Scan for the cell matching the given text and deliver its (X, Y) coordinate at center. 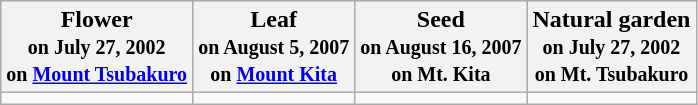
Leafon August 5, 2007on Mount Kita (274, 47)
Natural gardenon July 27, 2002on Mt. Tsubakuro (612, 47)
Seedon August 16, 2007on Mt. Kita (441, 47)
Floweron July 27, 2002on Mount Tsubakuro (97, 47)
